Return [x, y] of the center of cell containing provided text 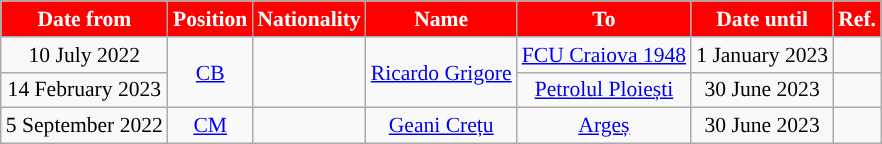
CB [210, 72]
Argeș [604, 126]
Date from [84, 19]
Date until [762, 19]
To [604, 19]
Nationality [308, 19]
14 February 2023 [84, 90]
Position [210, 19]
Ref. [857, 19]
10 July 2022 [84, 55]
5 September 2022 [84, 126]
1 January 2023 [762, 55]
CM [210, 126]
Petrolul Ploiești [604, 90]
Name [442, 19]
FCU Craiova 1948 [604, 55]
Ricardo Grigore [442, 72]
Geani Crețu [442, 126]
